Identify which cell holds the provided text, then report its (x, y) central coordinate. 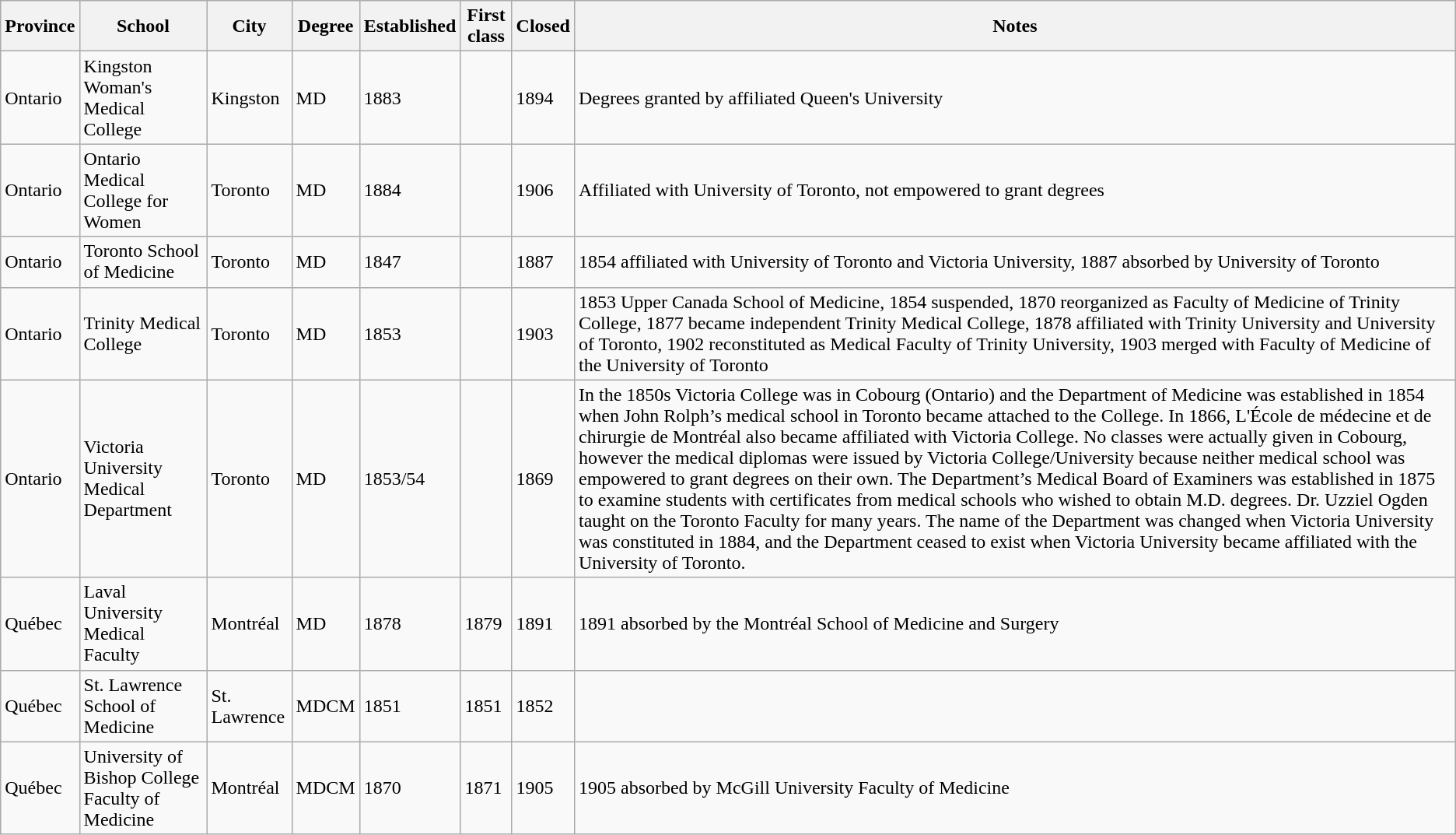
1879 (486, 624)
Degree (325, 26)
1854 affiliated with University of Toronto and Victoria University, 1887 absorbed by University of Toronto (1014, 261)
1906 (543, 190)
1905 (543, 788)
Kingston (249, 98)
Kingston Woman's Medical College (143, 98)
1883 (410, 98)
Closed (543, 26)
School (143, 26)
1887 (543, 261)
1870 (410, 788)
First class (486, 26)
1903 (543, 333)
Trinity Medical College (143, 333)
1853 (410, 333)
Degrees granted by affiliated Queen's University (1014, 98)
St. Lawrence School of Medicine (143, 706)
1852 (543, 706)
Province (40, 26)
University of Bishop College Faculty of Medicine (143, 788)
Toronto School of Medicine (143, 261)
Laval University Medical Faculty (143, 624)
Ontario Medical College for Women (143, 190)
1884 (410, 190)
1894 (543, 98)
City (249, 26)
Affiliated with University of Toronto, not empowered to grant degrees (1014, 190)
1891 (543, 624)
1891 absorbed by the Montréal School of Medicine and Surgery (1014, 624)
Victoria University Medical Department (143, 479)
St. Lawrence (249, 706)
Established (410, 26)
Notes (1014, 26)
1853/54 (410, 479)
1878 (410, 624)
1869 (543, 479)
1847 (410, 261)
1905 absorbed by McGill University Faculty of Medicine (1014, 788)
1871 (486, 788)
